Detect which cell encompasses the target text, then output its [x, y] center coordinate. 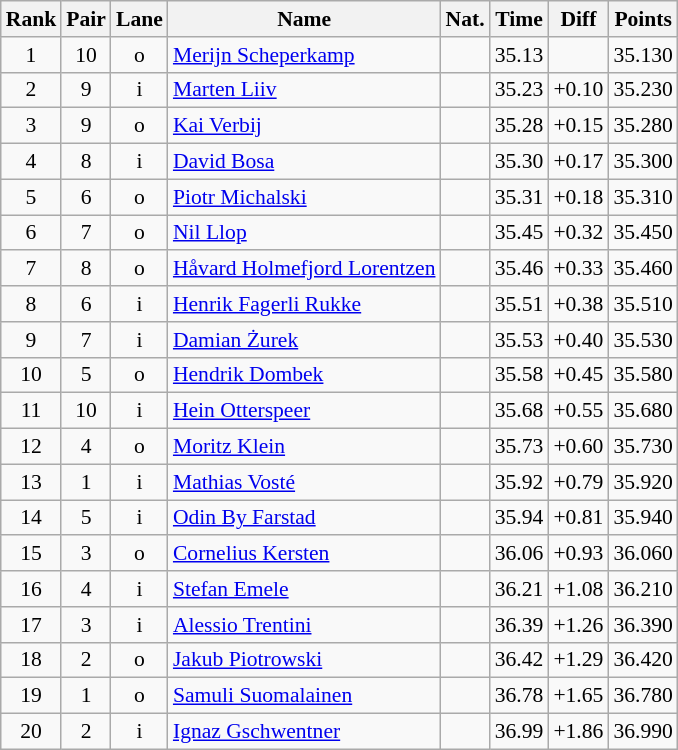
35.450 [642, 233]
+1.08 [578, 589]
35.130 [642, 55]
35.920 [642, 482]
Name [304, 19]
35.68 [520, 411]
35.92 [520, 482]
35.460 [642, 269]
13 [32, 482]
35.530 [642, 340]
Håvard Holmefjord Lorentzen [304, 269]
Nat. [466, 19]
Piotr Michalski [304, 197]
+0.81 [578, 518]
36.420 [642, 660]
David Bosa [304, 162]
36.39 [520, 625]
12 [32, 447]
Merijn Scheperkamp [304, 55]
35.31 [520, 197]
+1.65 [578, 696]
35.580 [642, 375]
+0.40 [578, 340]
Diff [578, 19]
36.210 [642, 589]
Henrik Fagerli Rukke [304, 304]
Hein Otterspeer [304, 411]
11 [32, 411]
35.13 [520, 55]
Jakub Piotrowski [304, 660]
+1.29 [578, 660]
35.230 [642, 90]
+0.18 [578, 197]
Marten Liiv [304, 90]
+0.15 [578, 126]
+0.33 [578, 269]
Rank [32, 19]
Time [520, 19]
36.99 [520, 732]
+0.79 [578, 482]
35.28 [520, 126]
Moritz Klein [304, 447]
35.45 [520, 233]
+1.86 [578, 732]
36.42 [520, 660]
36.21 [520, 589]
Points [642, 19]
+0.17 [578, 162]
36.780 [642, 696]
Mathias Vosté [304, 482]
+1.26 [578, 625]
20 [32, 732]
Pair [86, 19]
+0.10 [578, 90]
Stefan Emele [304, 589]
+0.60 [578, 447]
35.510 [642, 304]
35.940 [642, 518]
35.30 [520, 162]
+0.38 [578, 304]
Ignaz Gschwentner [304, 732]
36.06 [520, 554]
35.23 [520, 90]
Nil Llop [304, 233]
35.300 [642, 162]
Samuli Suomalainen [304, 696]
36.390 [642, 625]
Odin By Farstad [304, 518]
Lane [140, 19]
+0.55 [578, 411]
17 [32, 625]
35.53 [520, 340]
35.73 [520, 447]
+0.45 [578, 375]
35.730 [642, 447]
Kai Verbij [304, 126]
+0.93 [578, 554]
Damian Żurek [304, 340]
35.310 [642, 197]
35.46 [520, 269]
+0.32 [578, 233]
36.990 [642, 732]
16 [32, 589]
35.58 [520, 375]
14 [32, 518]
15 [32, 554]
35.51 [520, 304]
Alessio Trentini [304, 625]
36.060 [642, 554]
35.94 [520, 518]
35.680 [642, 411]
Hendrik Dombek [304, 375]
19 [32, 696]
35.280 [642, 126]
Cornelius Kersten [304, 554]
36.78 [520, 696]
18 [32, 660]
